Return [x, y] of the center of cell containing provided text 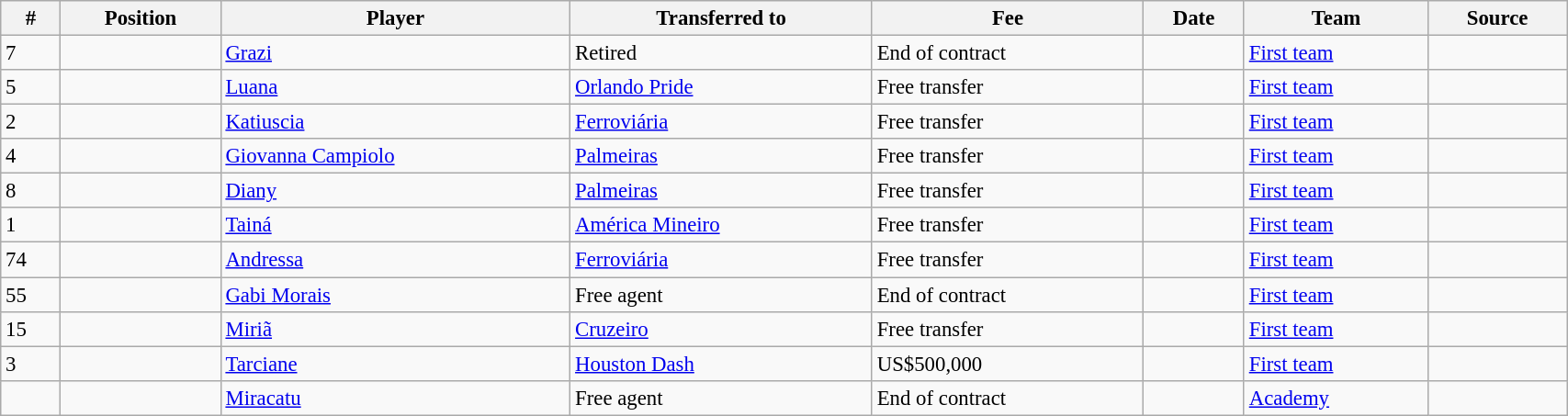
74 [31, 260]
2 [31, 122]
Position [141, 18]
Grazi [395, 53]
Gabi Morais [395, 295]
Miriã [395, 329]
Katiuscia [395, 122]
55 [31, 295]
Miracatu [395, 398]
Transferred to [722, 18]
América Mineiro [722, 225]
4 [31, 156]
5 [31, 87]
Date [1194, 18]
Houston Dash [722, 364]
Fee [1007, 18]
Giovanna Campiolo [395, 156]
Tainá [395, 225]
Team [1336, 18]
Orlando Pride [722, 87]
Retired [722, 53]
8 [31, 191]
Luana [395, 87]
Source [1497, 18]
Academy [1336, 398]
7 [31, 53]
Andressa [395, 260]
1 [31, 225]
Player [395, 18]
Tarciane [395, 364]
# [31, 18]
Diany [395, 191]
3 [31, 364]
US$500,000 [1007, 364]
15 [31, 329]
Cruzeiro [722, 329]
